Extract the [x, y] coordinate from the center of the cell holding the provided text.  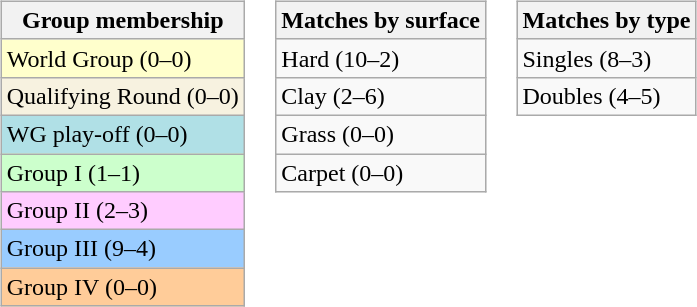
Grass (0–0) [381, 134]
Matches by surface [381, 20]
Group membership [122, 20]
Doubles (4–5) [606, 96]
Group III (9–4) [122, 249]
WG play-off (0–0) [122, 134]
Clay (2–6) [381, 96]
Carpet (0–0) [381, 173]
World Group (0–0) [122, 58]
Singles (8–3) [606, 58]
Group IV (0–0) [122, 287]
Hard (10–2) [381, 58]
Group II (2–3) [122, 211]
Qualifying Round (0–0) [122, 96]
Matches by type [606, 20]
Group I (1–1) [122, 173]
